For the text-containing cell, return its midpoint in [x, y] coordinate format. 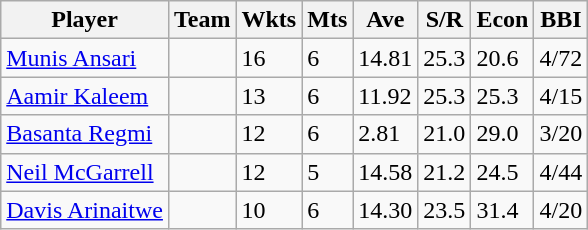
S/R [444, 20]
14.58 [386, 172]
Basanta Regmi [85, 134]
Aamir Kaleem [85, 96]
Davis Arinaitwe [85, 210]
Player [85, 20]
29.0 [502, 134]
23.5 [444, 210]
4/15 [561, 96]
Wkts [269, 20]
24.5 [502, 172]
11.92 [386, 96]
Econ [502, 20]
5 [328, 172]
21.0 [444, 134]
10 [269, 210]
3/20 [561, 134]
16 [269, 58]
2.81 [386, 134]
4/72 [561, 58]
Neil McGarrell [85, 172]
Munis Ansari [85, 58]
4/44 [561, 172]
20.6 [502, 58]
31.4 [502, 210]
Team [202, 20]
Ave [386, 20]
Mts [328, 20]
21.2 [444, 172]
4/20 [561, 210]
14.30 [386, 210]
13 [269, 96]
14.81 [386, 58]
BBI [561, 20]
